Identify which cell holds the provided text, then report its (X, Y) central coordinate. 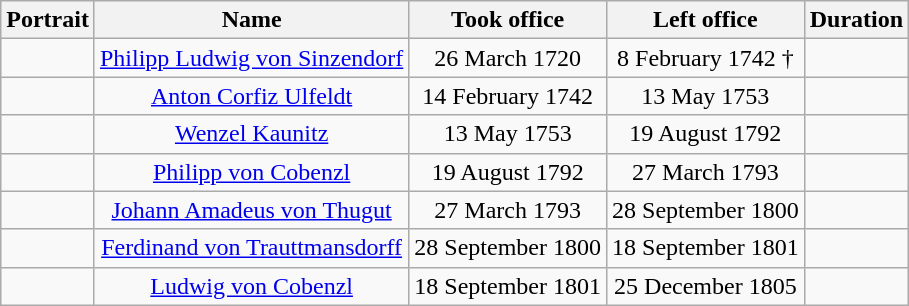
Left office (706, 20)
Wenzel Kaunitz (251, 134)
Portrait (48, 20)
Name (251, 20)
Took office (508, 20)
Ludwig von Cobenzl (251, 286)
Johann Amadeus von Thugut (251, 210)
Duration (856, 20)
Anton Corfiz Ulfeldt (251, 96)
Philipp Ludwig von Sinzendorf (251, 58)
25 December 1805 (706, 286)
14 February 1742 (508, 96)
Ferdinand von Trauttmansdorff (251, 248)
26 March 1720 (508, 58)
Philipp von Cobenzl (251, 172)
8 February 1742 † (706, 58)
